From the cell containing the given text, extract its center point as (X, Y) coordinate. 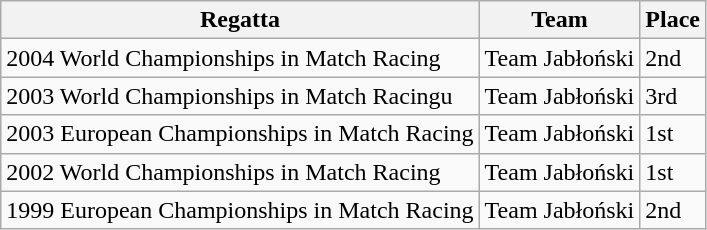
Place (673, 20)
2004 World Championships in Match Racing (240, 58)
Team (560, 20)
3rd (673, 96)
2003 World Championships in Match Racingu (240, 96)
2003 European Championships in Match Racing (240, 134)
2002 World Championships in Match Racing (240, 172)
1999 European Championships in Match Racing (240, 210)
Regatta (240, 20)
